For the text-containing cell, return its midpoint in [X, Y] coordinate format. 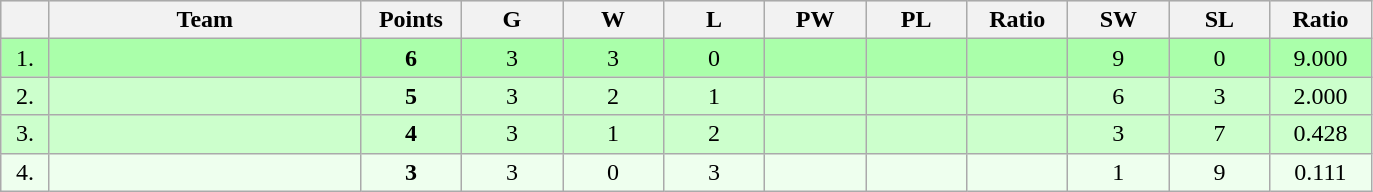
4. [26, 172]
SL [1220, 20]
SW [1118, 20]
3. [26, 134]
9.000 [1320, 58]
W [612, 20]
2. [26, 96]
G [512, 20]
2.000 [1320, 96]
PL [916, 20]
0.111 [1320, 172]
1. [26, 58]
4 [410, 134]
7 [1220, 134]
L [714, 20]
Points [410, 20]
5 [410, 96]
Team [204, 20]
0.428 [1320, 134]
PW [816, 20]
